Identify which cell holds the provided text, then report its (x, y) central coordinate. 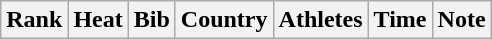
Athletes (320, 20)
Bib (152, 20)
Time (400, 20)
Heat (98, 20)
Rank (34, 20)
Note (462, 20)
Country (224, 20)
